Pinpoint the cell where the given text exists, returning its [X, Y] midpoint coordinate. 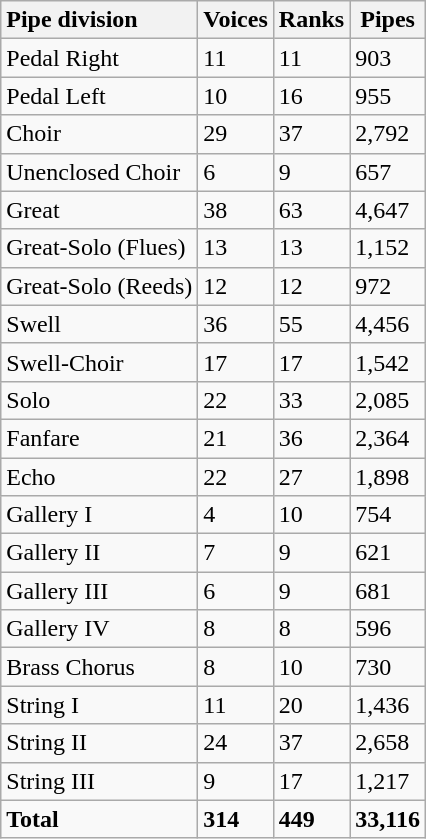
681 [388, 591]
972 [388, 286]
String III [100, 781]
4 [236, 515]
Brass Chorus [100, 667]
16 [311, 96]
20 [311, 705]
1,436 [388, 705]
596 [388, 629]
2,364 [388, 438]
55 [311, 324]
2,658 [388, 743]
Great-Solo (Flues) [100, 248]
Ranks [311, 20]
1,542 [388, 362]
Gallery II [100, 553]
Swell-Choir [100, 362]
754 [388, 515]
657 [388, 172]
21 [236, 438]
Pipes [388, 20]
29 [236, 134]
Great-Solo (Reeds) [100, 286]
Pedal Left [100, 96]
Voices [236, 20]
Great [100, 210]
Choir [100, 134]
String II [100, 743]
Gallery IV [100, 629]
449 [311, 819]
7 [236, 553]
2,085 [388, 400]
314 [236, 819]
Solo [100, 400]
33,116 [388, 819]
33 [311, 400]
1,152 [388, 248]
955 [388, 96]
27 [311, 477]
63 [311, 210]
1,898 [388, 477]
Total [100, 819]
4,456 [388, 324]
Unenclosed Choir [100, 172]
String I [100, 705]
621 [388, 553]
Swell [100, 324]
Pedal Right [100, 58]
Gallery III [100, 591]
4,647 [388, 210]
38 [236, 210]
2,792 [388, 134]
903 [388, 58]
Gallery I [100, 515]
24 [236, 743]
730 [388, 667]
Pipe division [100, 20]
Echo [100, 477]
Fanfare [100, 438]
1,217 [388, 781]
